Pinpoint the cell where the given text exists, returning its [x, y] midpoint coordinate. 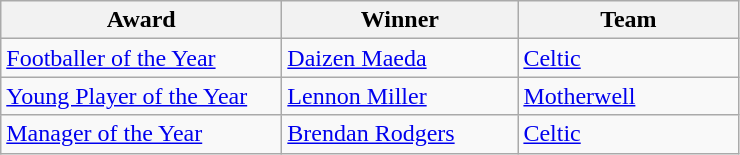
Team [628, 20]
Brendan Rodgers [400, 134]
Award [142, 20]
Manager of the Year [142, 134]
Motherwell [628, 96]
Daizen Maeda [400, 58]
Winner [400, 20]
Young Player of the Year [142, 96]
Lennon Miller [400, 96]
Footballer of the Year [142, 58]
